Scan for the cell matching the given text and deliver its [X, Y] coordinate at center. 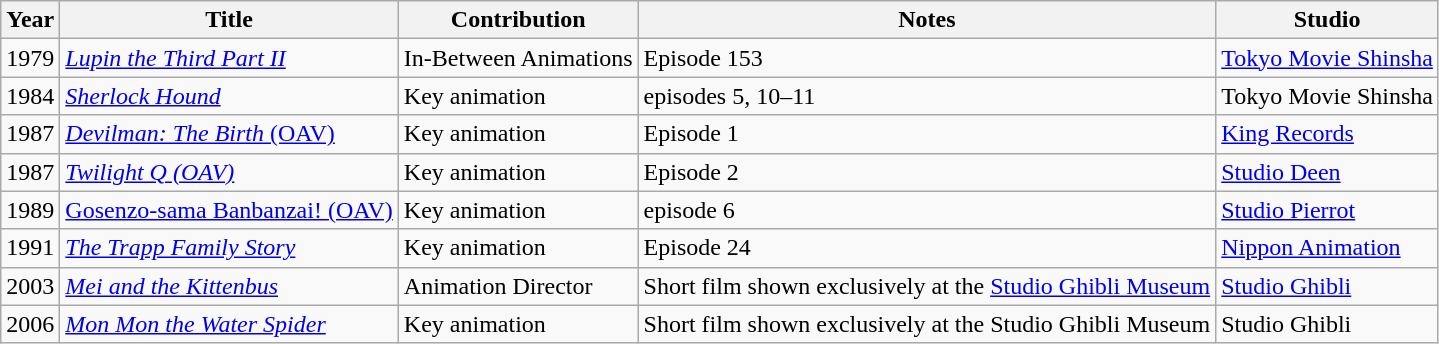
Mon Mon the Water Spider [230, 324]
Gosenzo-sama Banbanzai! (OAV) [230, 210]
The Trapp Family Story [230, 248]
In-Between Animations [518, 58]
Nippon Animation [1328, 248]
Studio Pierrot [1328, 210]
Twilight Q (OAV) [230, 172]
episode 6 [927, 210]
Title [230, 20]
Episode 24 [927, 248]
Year [30, 20]
Studio Deen [1328, 172]
Episode 153 [927, 58]
2003 [30, 286]
King Records [1328, 134]
Episode 1 [927, 134]
Devilman: The Birth (OAV) [230, 134]
1989 [30, 210]
1979 [30, 58]
Episode 2 [927, 172]
Lupin the Third Part II [230, 58]
2006 [30, 324]
Animation Director [518, 286]
Contribution [518, 20]
episodes 5, 10–11 [927, 96]
Sherlock Hound [230, 96]
1991 [30, 248]
Notes [927, 20]
Mei and the Kittenbus [230, 286]
1984 [30, 96]
Studio [1328, 20]
